Capture the cell that displays the provided text and extract its (X, Y) central coordinate. 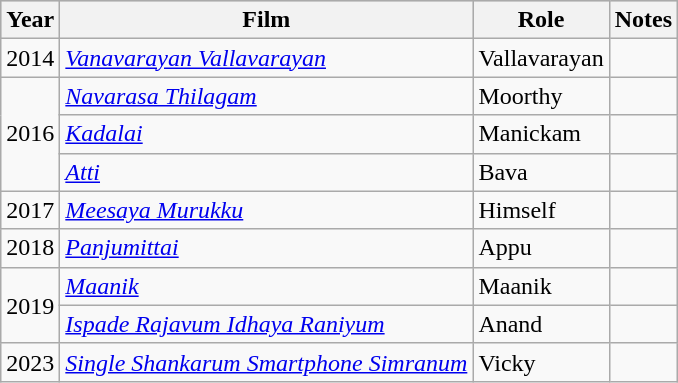
2019 (30, 305)
Manickam (541, 134)
Role (541, 20)
2023 (30, 362)
2016 (30, 134)
2018 (30, 248)
Vanavarayan Vallavarayan (266, 58)
2014 (30, 58)
Vicky (541, 362)
Vallavarayan (541, 58)
Navarasa Thilagam (266, 96)
Bava (541, 172)
Notes (643, 20)
Film (266, 20)
Atti (266, 172)
Single Shankarum Smartphone Simranum (266, 362)
Moorthy (541, 96)
Anand (541, 324)
Panjumittai (266, 248)
Appu (541, 248)
Meesaya Murukku (266, 210)
Year (30, 20)
Kadalai (266, 134)
Himself (541, 210)
2017 (30, 210)
Ispade Rajavum Idhaya Raniyum (266, 324)
